Output the [x, y] coordinate of the center of the cell containing the given text.  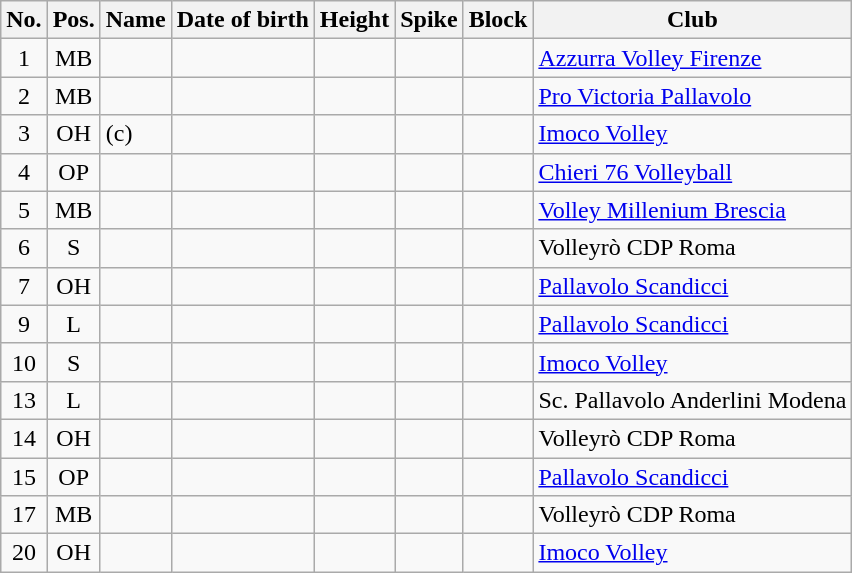
Pro Victoria Pallavolo [692, 96]
No. [24, 20]
7 [24, 286]
14 [24, 438]
Height [354, 20]
10 [24, 362]
6 [24, 248]
17 [24, 515]
Volley Millenium Brescia [692, 210]
15 [24, 477]
Date of birth [242, 20]
Azzurra Volley Firenze [692, 58]
(c) [136, 134]
20 [24, 553]
1 [24, 58]
Block [498, 20]
13 [24, 400]
4 [24, 172]
Club [692, 20]
9 [24, 324]
5 [24, 210]
3 [24, 134]
Chieri 76 Volleyball [692, 172]
Sc. Pallavolo Anderlini Modena [692, 400]
Name [136, 20]
Spike [429, 20]
2 [24, 96]
Pos. [74, 20]
